Identify which cell holds the provided text, then report its [X, Y] central coordinate. 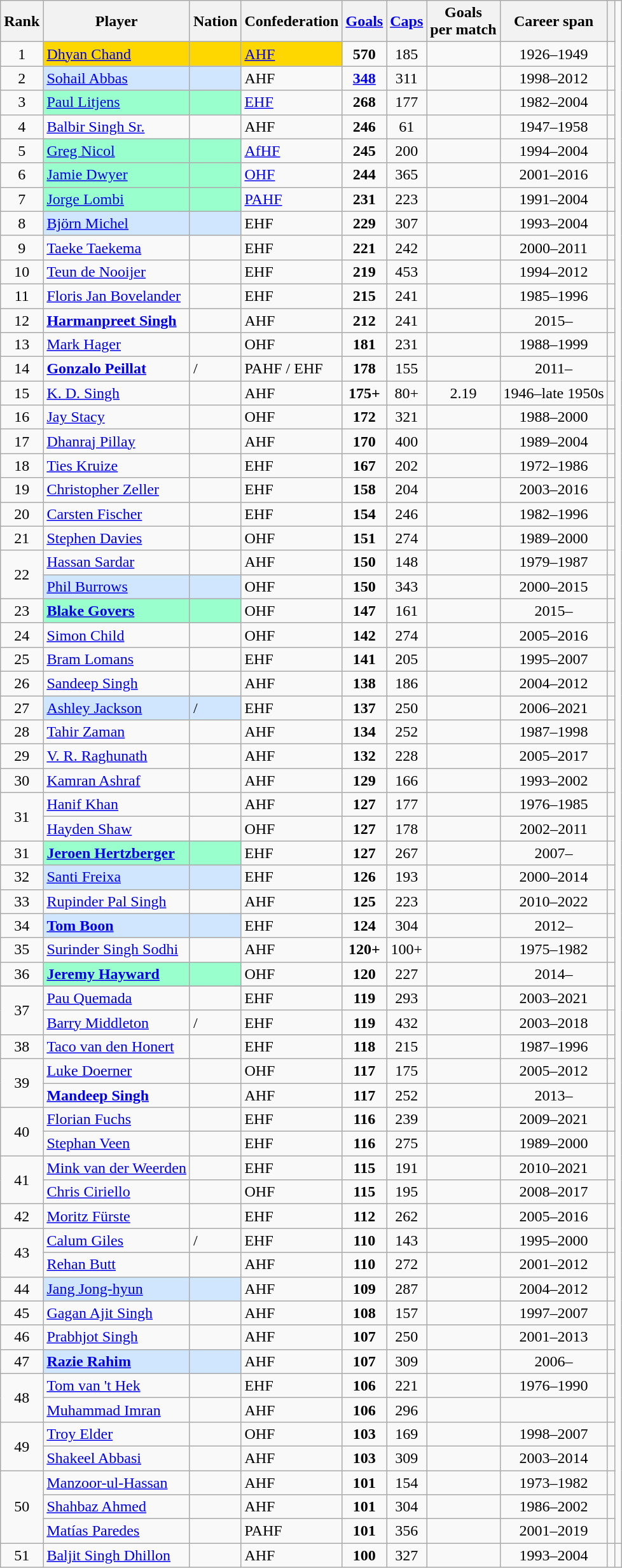
13 [22, 345]
1975–1982 [553, 950]
2003–2016 [553, 490]
Harmanpreet Singh [117, 320]
2009–2021 [553, 1120]
132 [364, 756]
186 [407, 683]
33 [22, 901]
228 [407, 756]
Tom van 't Hek [117, 1385]
1993–2002 [553, 781]
212 [364, 320]
28 [22, 732]
2 [22, 78]
4 [22, 127]
Troy Elder [117, 1434]
Jeremy Hayward [117, 974]
40 [22, 1132]
1982–2004 [553, 102]
1946–late 1950s [553, 393]
432 [407, 1022]
193 [407, 877]
Floris Jan Bovelander [117, 296]
191 [407, 1168]
204 [407, 490]
Taco van den Honert [117, 1046]
Carsten Fischer [117, 514]
47 [22, 1361]
272 [407, 1265]
172 [364, 417]
229 [364, 223]
166 [407, 781]
Tahir Zaman [117, 732]
Gonzalo Peillat [117, 369]
48 [22, 1398]
129 [364, 781]
151 [364, 538]
1926–1949 [553, 54]
11 [22, 296]
3 [22, 102]
1988–2000 [553, 417]
29 [22, 756]
35 [22, 950]
Stephen Davies [117, 538]
181 [364, 345]
10 [22, 272]
23 [22, 611]
43 [22, 1252]
Dhyan Chand [117, 54]
120 [364, 974]
267 [407, 853]
124 [364, 926]
41 [22, 1180]
125 [364, 901]
Goalsper match [463, 22]
Balbir Singh Sr. [117, 127]
34 [22, 926]
2005–2017 [553, 756]
Jamie Dwyer [117, 175]
167 [364, 466]
142 [364, 635]
15 [22, 393]
Nation [215, 22]
161 [407, 611]
1979–1987 [553, 562]
148 [407, 562]
2006–2021 [553, 708]
Sohail Abbas [117, 78]
6 [22, 175]
32 [22, 877]
Christopher Zeller [117, 490]
147 [364, 611]
134 [364, 732]
170 [364, 441]
157 [407, 1313]
Ties Kruize [117, 466]
453 [407, 272]
51 [22, 1555]
108 [364, 1313]
112 [364, 1216]
343 [407, 586]
Caps [407, 22]
175+ [364, 393]
400 [407, 441]
570 [364, 54]
39 [22, 1083]
49 [22, 1446]
348 [364, 78]
Jorge Lombi [117, 199]
Björn Michel [117, 223]
1998–2007 [553, 1434]
45 [22, 1313]
Pau Quemada [117, 998]
227 [407, 974]
Shakeel Abbasi [117, 1458]
1994–2012 [553, 272]
2013– [553, 1095]
Florian Fuchs [117, 1120]
30 [22, 781]
1988–1999 [553, 345]
287 [407, 1289]
Phil Burrows [117, 586]
2001–2013 [553, 1337]
2006– [553, 1361]
175 [407, 1071]
Baljit Singh Dhillon [117, 1555]
311 [407, 78]
1985–1996 [553, 296]
27 [22, 708]
126 [364, 877]
Confederation [291, 22]
296 [407, 1410]
275 [407, 1144]
20 [22, 514]
Player [117, 22]
Career span [553, 22]
219 [364, 272]
1997–2007 [553, 1313]
321 [407, 417]
1994–2004 [553, 151]
61 [407, 127]
80+ [407, 393]
202 [407, 466]
1986–2002 [553, 1507]
1976–1985 [553, 805]
2007– [553, 853]
21 [22, 538]
19 [22, 490]
1973–1982 [553, 1483]
195 [407, 1192]
Luke Doerner [117, 1071]
Sandeep Singh [117, 683]
2010–2021 [553, 1168]
205 [407, 659]
2003–2021 [553, 998]
244 [364, 175]
AfHF [291, 151]
Simon Child [117, 635]
42 [22, 1216]
2008–2017 [553, 1192]
PAHF / EHF [291, 369]
2003–2018 [553, 1022]
Chris Ciriello [117, 1192]
100+ [407, 950]
Gagan Ajit Singh [117, 1313]
100 [364, 1555]
Razie Rahim [117, 1361]
Kamran Ashraf [117, 781]
109 [364, 1289]
185 [407, 54]
Hayden Shaw [117, 829]
1991–2004 [553, 199]
262 [407, 1216]
1976–1990 [553, 1385]
2001–2019 [553, 1531]
2010–2022 [553, 901]
141 [364, 659]
Santi Freixa [117, 877]
293 [407, 998]
138 [364, 683]
Greg Nicol [117, 151]
2014– [553, 974]
14 [22, 369]
Shahbaz Ahmed [117, 1507]
Mink van der Weerden [117, 1168]
2000–2015 [553, 586]
Taeke Taekema [117, 247]
2001–2012 [553, 1265]
1998–2012 [553, 78]
Teun de Nooijer [117, 272]
2012– [553, 926]
Goals [364, 22]
38 [22, 1046]
2011– [553, 369]
356 [407, 1531]
Hassan Sardar [117, 562]
2000–2014 [553, 877]
365 [407, 175]
169 [407, 1434]
2003–2014 [553, 1458]
200 [407, 151]
Tom Boon [117, 926]
Rank [22, 22]
137 [364, 708]
2000–2011 [553, 247]
9 [22, 247]
26 [22, 683]
Blake Govers [117, 611]
Muhammad Imran [117, 1410]
1 [22, 54]
307 [407, 223]
50 [22, 1507]
Rehan Butt [117, 1265]
118 [364, 1046]
239 [407, 1120]
1987–1996 [553, 1046]
1987–1998 [553, 732]
Jang Jong-hyun [117, 1289]
Calum Giles [117, 1240]
Jeroen Hertzberger [117, 853]
Dhanraj Pillay [117, 441]
Bram Lomans [117, 659]
16 [22, 417]
Stephan Veen [117, 1144]
Jay Stacy [117, 417]
12 [22, 320]
Mandeep Singh [117, 1095]
24 [22, 635]
44 [22, 1289]
Hanif Khan [117, 805]
46 [22, 1337]
2005–2012 [553, 1071]
143 [407, 1240]
1947–1958 [553, 127]
V. R. Raghunath [117, 756]
37 [22, 1010]
Matías Paredes [117, 1531]
155 [407, 369]
2001–2016 [553, 175]
Paul Litjens [117, 102]
1995–2007 [553, 659]
242 [407, 247]
245 [364, 151]
22 [22, 574]
18 [22, 466]
25 [22, 659]
1989–2004 [553, 441]
Rupinder Pal Singh [117, 901]
327 [407, 1555]
36 [22, 974]
1995–2000 [553, 1240]
158 [364, 490]
Ashley Jackson [117, 708]
Barry Middleton [117, 1022]
5 [22, 151]
268 [364, 102]
Surinder Singh Sodhi [117, 950]
2.19 [463, 393]
120+ [364, 950]
K. D. Singh [117, 393]
Mark Hager [117, 345]
Moritz Fürste [117, 1216]
8 [22, 223]
1982–1996 [553, 514]
Manzoor-ul-Hassan [117, 1483]
7 [22, 199]
17 [22, 441]
1972–1986 [553, 466]
2002–2011 [553, 829]
Prabhjot Singh [117, 1337]
